Extract the [x, y] coordinate from the center of the cell holding the provided text.  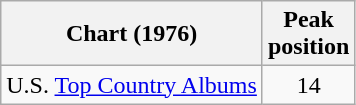
Chart (1976) [132, 34]
Peakposition [308, 34]
14 [308, 85]
U.S. Top Country Albums [132, 85]
